Search for the cell housing the specified text and yield its [x, y] center coordinate. 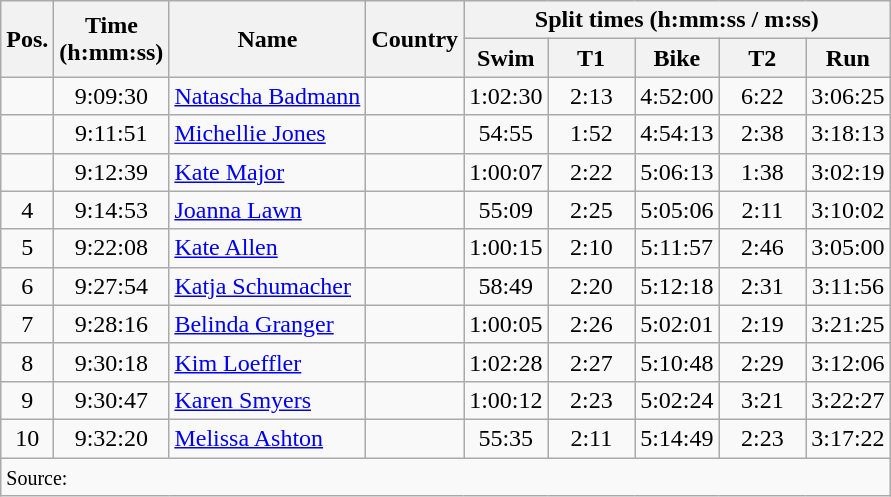
5:02:01 [677, 324]
1:00:05 [506, 324]
1:02:28 [506, 362]
Country [415, 39]
9:32:20 [112, 438]
2:31 [762, 286]
3:18:13 [848, 134]
9 [28, 400]
2:27 [592, 362]
5 [28, 248]
Melissa Ashton [268, 438]
Kate Allen [268, 248]
3:10:02 [848, 210]
7 [28, 324]
4:52:00 [677, 96]
Split times (h:mm:ss / m:ss) [677, 20]
10 [28, 438]
Bike [677, 58]
Michellie Jones [268, 134]
3:21 [762, 400]
Kim Loeffler [268, 362]
2:26 [592, 324]
1:00:12 [506, 400]
9:22:08 [112, 248]
9:12:39 [112, 172]
2:13 [592, 96]
1:38 [762, 172]
2:25 [592, 210]
Katja Schumacher [268, 286]
2:19 [762, 324]
3:12:06 [848, 362]
Joanna Lawn [268, 210]
5:02:24 [677, 400]
3:05:00 [848, 248]
5:06:13 [677, 172]
1:00:07 [506, 172]
9:14:53 [112, 210]
2:10 [592, 248]
3:02:19 [848, 172]
9:27:54 [112, 286]
3:11:56 [848, 286]
5:05:06 [677, 210]
58:49 [506, 286]
2:29 [762, 362]
Run [848, 58]
8 [28, 362]
1:52 [592, 134]
5:12:18 [677, 286]
9:28:16 [112, 324]
9:30:47 [112, 400]
3:21:25 [848, 324]
Time(h:mm:ss) [112, 39]
6 [28, 286]
5:14:49 [677, 438]
2:38 [762, 134]
2:46 [762, 248]
Swim [506, 58]
2:22 [592, 172]
2:20 [592, 286]
Kate Major [268, 172]
Belinda Granger [268, 324]
1:00:15 [506, 248]
T2 [762, 58]
Pos. [28, 39]
1:02:30 [506, 96]
4:54:13 [677, 134]
Karen Smyers [268, 400]
9:11:51 [112, 134]
54:55 [506, 134]
9:09:30 [112, 96]
Natascha Badmann [268, 96]
Source: [446, 477]
9:30:18 [112, 362]
4 [28, 210]
5:10:48 [677, 362]
Name [268, 39]
55:35 [506, 438]
3:22:27 [848, 400]
5:11:57 [677, 248]
55:09 [506, 210]
3:17:22 [848, 438]
3:06:25 [848, 96]
6:22 [762, 96]
T1 [592, 58]
